Pinpoint the cell where the given text exists, returning its (x, y) midpoint coordinate. 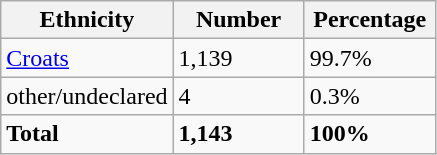
1,143 (238, 134)
Number (238, 20)
99.7% (370, 58)
1,139 (238, 58)
4 (238, 96)
Ethnicity (87, 20)
0.3% (370, 96)
Percentage (370, 20)
100% (370, 134)
Croats (87, 58)
Total (87, 134)
other/undeclared (87, 96)
